Provide the [X, Y] coordinate of the cell's center where the given text is located.  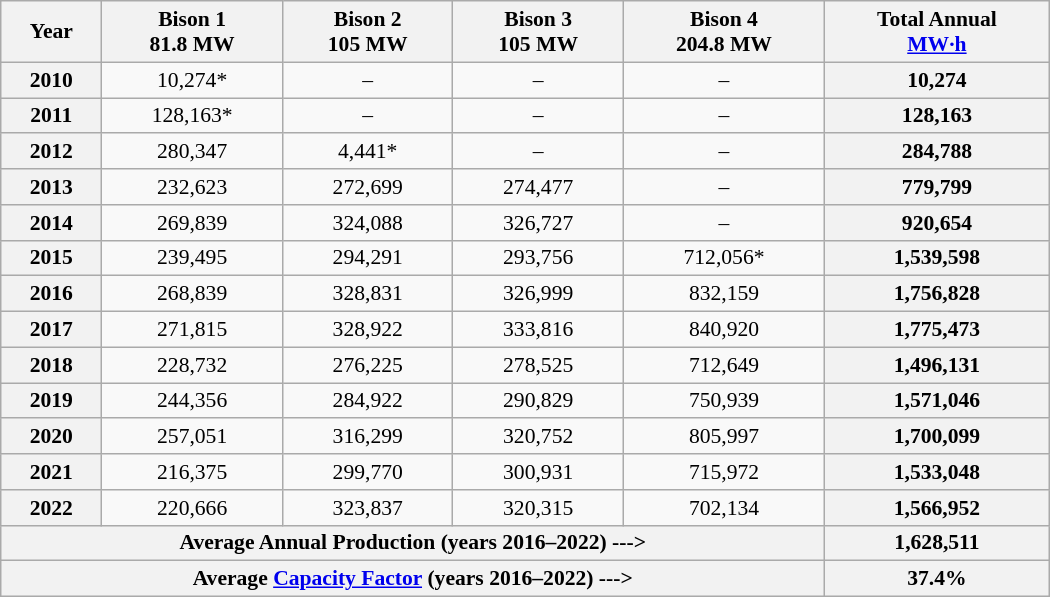
328,922 [367, 330]
Bison 4204.8 MW [724, 32]
Average Annual Production (years 2016–2022) ---> [413, 543]
244,356 [192, 401]
832,159 [724, 294]
712,056* [724, 258]
128,163* [192, 116]
1,700,099 [938, 437]
Bison 181.8 MW [192, 32]
2015 [52, 258]
293,756 [538, 258]
228,732 [192, 365]
220,666 [192, 508]
2017 [52, 330]
2019 [52, 401]
2022 [52, 508]
Bison 3105 MW [538, 32]
2016 [52, 294]
1,571,046 [938, 401]
326,999 [538, 294]
324,088 [367, 223]
2013 [52, 187]
2011 [52, 116]
284,922 [367, 401]
1,496,131 [938, 365]
294,291 [367, 258]
333,816 [538, 330]
Total AnnualMW·h [938, 32]
278,525 [538, 365]
37.4% [938, 579]
1,566,952 [938, 508]
2012 [52, 152]
239,495 [192, 258]
257,051 [192, 437]
Average Capacity Factor (years 2016–2022) ---> [413, 579]
2018 [52, 365]
1,775,473 [938, 330]
1,533,048 [938, 472]
805,997 [724, 437]
326,727 [538, 223]
750,939 [724, 401]
10,274 [938, 80]
271,815 [192, 330]
702,134 [724, 508]
300,931 [538, 472]
920,654 [938, 223]
10,274* [192, 80]
Bison 2105 MW [367, 32]
128,163 [938, 116]
268,839 [192, 294]
299,770 [367, 472]
216,375 [192, 472]
276,225 [367, 365]
280,347 [192, 152]
840,920 [724, 330]
232,623 [192, 187]
2021 [52, 472]
Year [52, 32]
274,477 [538, 187]
715,972 [724, 472]
4,441* [367, 152]
290,829 [538, 401]
712,649 [724, 365]
1,539,598 [938, 258]
2020 [52, 437]
320,752 [538, 437]
1,628,511 [938, 543]
328,831 [367, 294]
272,699 [367, 187]
2010 [52, 80]
779,799 [938, 187]
2014 [52, 223]
320,315 [538, 508]
323,837 [367, 508]
284,788 [938, 152]
1,756,828 [938, 294]
269,839 [192, 223]
316,299 [367, 437]
